Search for the cell housing the specified text and yield its (x, y) center coordinate. 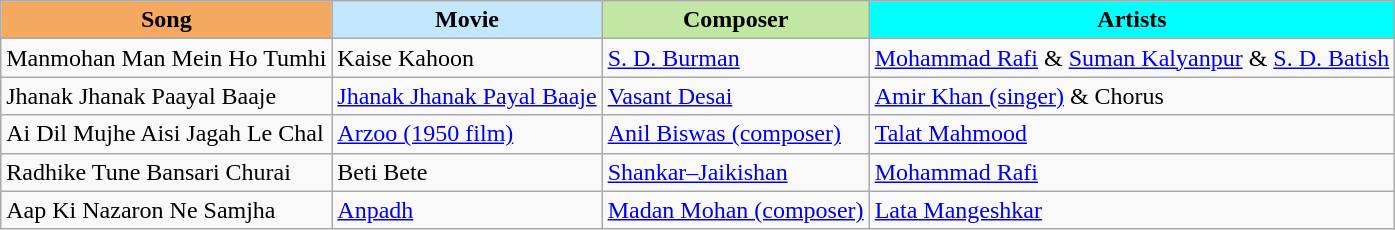
Song (166, 20)
Mohammad Rafi & Suman Kalyanpur & S. D. Batish (1132, 58)
Artists (1132, 20)
Talat Mahmood (1132, 134)
Madan Mohan (composer) (736, 210)
Aap Ki Nazaron Ne Samjha (166, 210)
Jhanak Jhanak Payal Baaje (467, 96)
Movie (467, 20)
Arzoo (1950 film) (467, 134)
Anpadh (467, 210)
Shankar–Jaikishan (736, 172)
Manmohan Man Mein Ho Tumhi (166, 58)
Radhike Tune Bansari Churai (166, 172)
Vasant Desai (736, 96)
Lata Mangeshkar (1132, 210)
Mohammad Rafi (1132, 172)
S. D. Burman (736, 58)
Kaise Kahoon (467, 58)
Beti Bete (467, 172)
Jhanak Jhanak Paayal Baaje (166, 96)
Anil Biswas (composer) (736, 134)
Composer (736, 20)
Amir Khan (singer) & Chorus (1132, 96)
Ai Dil Mujhe Aisi Jagah Le Chal (166, 134)
